Search for the cell housing the specified text and yield its [x, y] center coordinate. 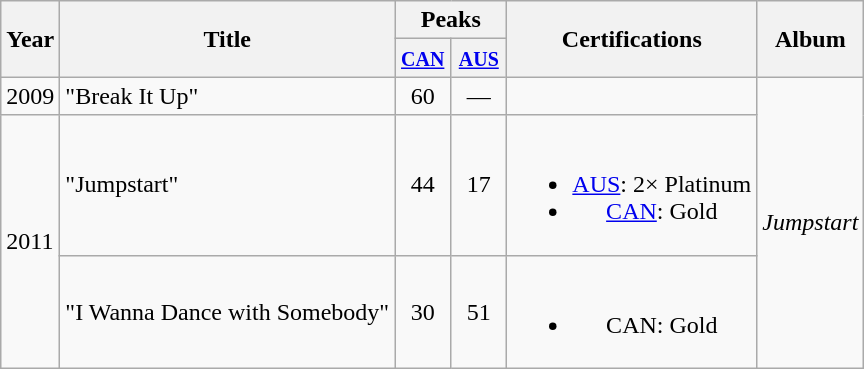
Year [30, 39]
CAN: Gold [632, 312]
30 [423, 312]
44 [423, 185]
— [479, 96]
Certifications [632, 39]
CAN [423, 58]
"Break It Up" [228, 96]
17 [479, 185]
Jumpstart [810, 222]
AUS [479, 58]
Title [228, 39]
51 [479, 312]
AUS: 2× PlatinumCAN: Gold [632, 185]
"Jumpstart" [228, 185]
"I Wanna Dance with Somebody" [228, 312]
Peaks [451, 20]
2009 [30, 96]
60 [423, 96]
2011 [30, 242]
Album [810, 39]
